Return (x, y) of the center of cell containing provided text 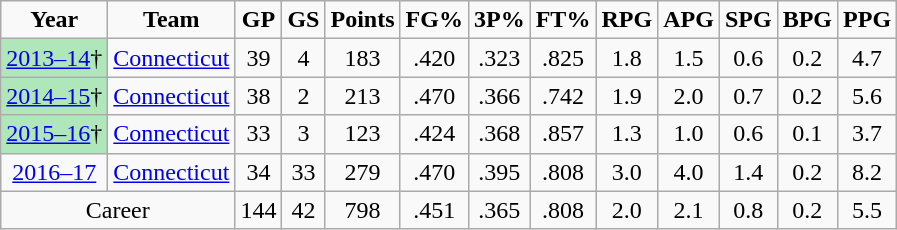
.366 (499, 96)
183 (362, 58)
.742 (563, 96)
.825 (563, 58)
2015–16† (54, 134)
Year (54, 20)
144 (258, 210)
2 (304, 96)
1.5 (689, 58)
4 (304, 58)
.323 (499, 58)
2.1 (689, 210)
.857 (563, 134)
.420 (434, 58)
8.2 (868, 172)
3.0 (627, 172)
798 (362, 210)
1.3 (627, 134)
.368 (499, 134)
APG (689, 20)
GS (304, 20)
2013–14† (54, 58)
3 (304, 134)
RPG (627, 20)
2014–15† (54, 96)
.424 (434, 134)
Career (118, 210)
1.0 (689, 134)
38 (258, 96)
2016–17 (54, 172)
4.7 (868, 58)
4.0 (689, 172)
.395 (499, 172)
Points (362, 20)
PPG (868, 20)
3.7 (868, 134)
1.4 (748, 172)
SPG (748, 20)
42 (304, 210)
39 (258, 58)
FT% (563, 20)
0.7 (748, 96)
34 (258, 172)
1.8 (627, 58)
123 (362, 134)
Team (172, 20)
0.1 (807, 134)
5.5 (868, 210)
BPG (807, 20)
5.6 (868, 96)
1.9 (627, 96)
.451 (434, 210)
0.8 (748, 210)
279 (362, 172)
FG% (434, 20)
3P% (499, 20)
GP (258, 20)
.365 (499, 210)
213 (362, 96)
